Scan for the cell matching the given text and deliver its (x, y) coordinate at center. 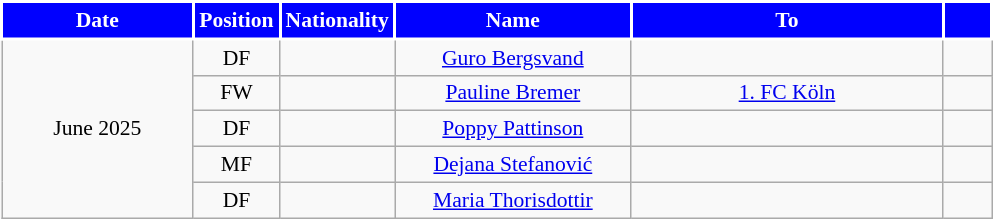
June 2025 (98, 128)
Dejana Stefanović (514, 165)
Name (514, 20)
Nationality (338, 20)
Position (236, 20)
Guro Bergsvand (514, 57)
Pauline Bremer (514, 93)
Poppy Pattinson (514, 129)
To (787, 20)
1. FC Köln (787, 93)
Maria Thorisdottir (514, 200)
Date (98, 20)
MF (236, 165)
FW (236, 93)
